Provide the [x, y] coordinate of the cell's center where the given text is located.  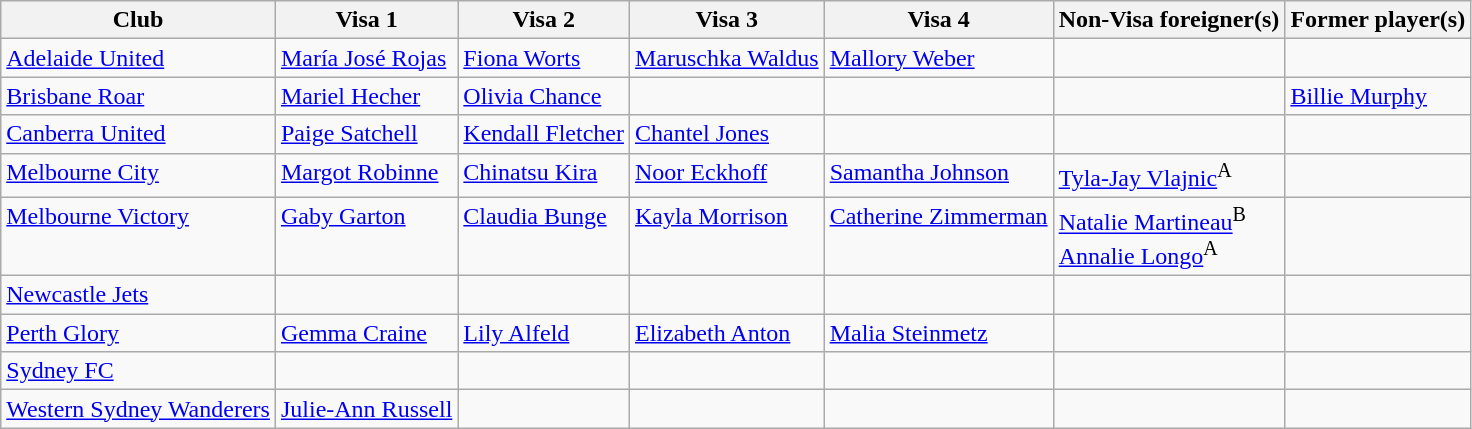
Sydney FC [138, 371]
Natalie MartineauB Annalie LongoA [1169, 237]
Chantel Jones [728, 134]
Visa 2 [544, 20]
Western Sydney Wanderers [138, 409]
Club [138, 20]
Noor Eckhoff [728, 176]
Visa 1 [366, 20]
Mallory Weber [938, 58]
Catherine Zimmerman [938, 237]
Chinatsu Kira [544, 176]
Visa 4 [938, 20]
Canberra United [138, 134]
Mariel Hecher [366, 96]
Melbourne City [138, 176]
Visa 3 [728, 20]
Perth Glory [138, 333]
Olivia Chance [544, 96]
Margot Robinne [366, 176]
Fiona Worts [544, 58]
Lily Alfeld [544, 333]
Malia Steinmetz [938, 333]
Adelaide United [138, 58]
Non-Visa foreigner(s) [1169, 20]
Kendall Fletcher [544, 134]
Elizabeth Anton [728, 333]
Billie Murphy [1378, 96]
Brisbane Roar [138, 96]
María José Rojas [366, 58]
Claudia Bunge [544, 237]
Julie-Ann Russell [366, 409]
Samantha Johnson [938, 176]
Newcastle Jets [138, 295]
Gaby Garton [366, 237]
Former player(s) [1378, 20]
Gemma Craine [366, 333]
Tyla-Jay VlajnicA [1169, 176]
Maruschka Waldus [728, 58]
Paige Satchell [366, 134]
Melbourne Victory [138, 237]
Kayla Morrison [728, 237]
